Find where the given text appears and provide that cell's center as (x, y) coordinate. 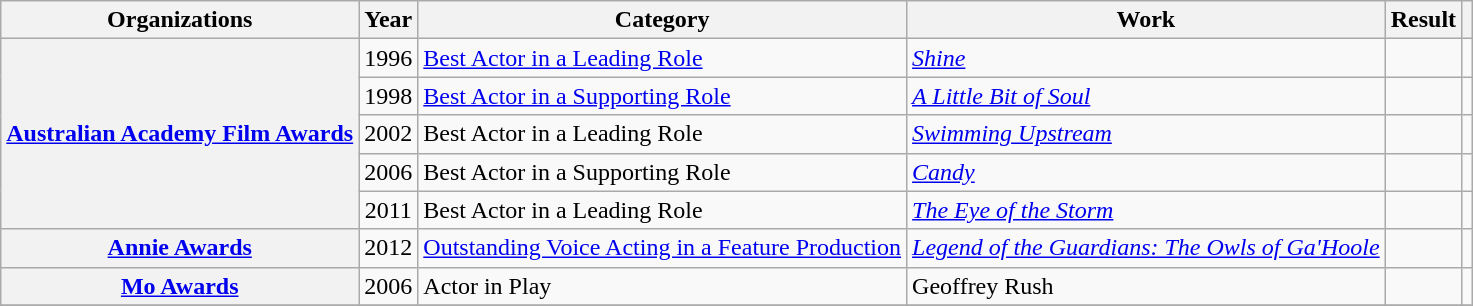
Organizations (180, 20)
A Little Bit of Soul (1146, 96)
Annie Awards (180, 248)
Outstanding Voice Acting in a Feature Production (662, 248)
Mo Awards (180, 286)
Category (662, 20)
Year (388, 20)
Swimming Upstream (1146, 134)
2012 (388, 248)
Candy (1146, 172)
Geoffrey Rush (1146, 286)
Result (1423, 20)
2011 (388, 210)
Shine (1146, 58)
Australian Academy Film Awards (180, 134)
1996 (388, 58)
Actor in Play (662, 286)
Legend of the Guardians: The Owls of Ga'Hoole (1146, 248)
1998 (388, 96)
The Eye of the Storm (1146, 210)
Work (1146, 20)
2002 (388, 134)
